Capture the cell that displays the provided text and extract its (x, y) central coordinate. 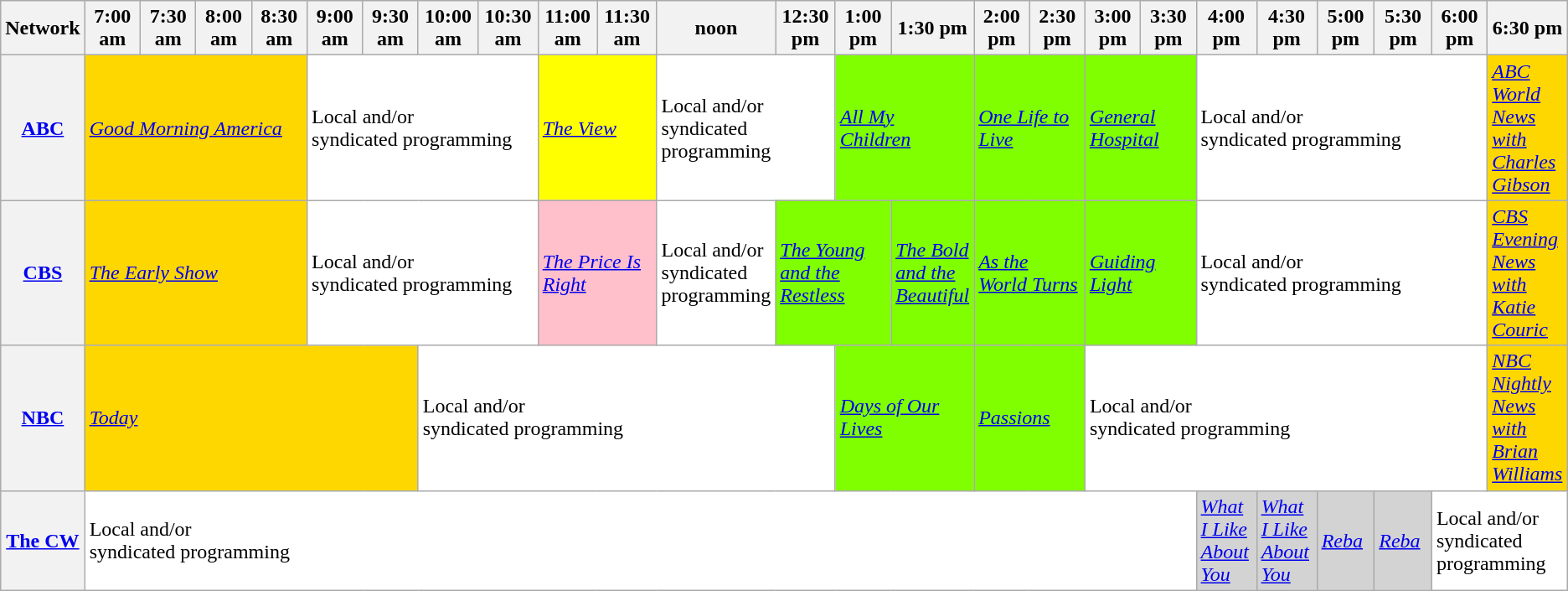
All My Children (905, 127)
3:30 pm (1168, 29)
1:00 pm (863, 29)
9:00 am (335, 29)
The Young and the Restless (833, 273)
ABC (43, 127)
5:00 pm (1345, 29)
Guiding Light (1141, 273)
Today (251, 417)
Good Morning America (196, 127)
2:00 pm (1002, 29)
The Bold and the Beautiful (933, 273)
ABC World News with Charles Gibson (1528, 127)
4:00 pm (1226, 29)
8:30 am (279, 29)
3:00 pm (1112, 29)
12:30 pm (806, 29)
NBC (43, 417)
9:30 am (390, 29)
One Life to Live (1030, 127)
6:30 pm (1528, 29)
noon (716, 29)
Days of Our Lives (905, 417)
Passions (1030, 417)
1:30 pm (933, 29)
8:00 am (224, 29)
11:30 am (627, 29)
The Price Is Right (597, 273)
CBS Evening News with Katie Couric (1528, 273)
The View (597, 127)
The Early Show (196, 273)
7:00 am (112, 29)
5:30 pm (1404, 29)
11:00 am (568, 29)
2:30 pm (1057, 29)
Network (43, 29)
10:00 am (447, 29)
CBS (43, 273)
NBC Nightly News with Brian Williams (1528, 417)
General Hospital (1141, 127)
6:00 pm (1459, 29)
As the World Turns (1030, 273)
4:30 pm (1287, 29)
The CW (43, 540)
7:30 am (168, 29)
10:30 am (508, 29)
